From the cell containing the given text, extract its center point as [X, Y] coordinate. 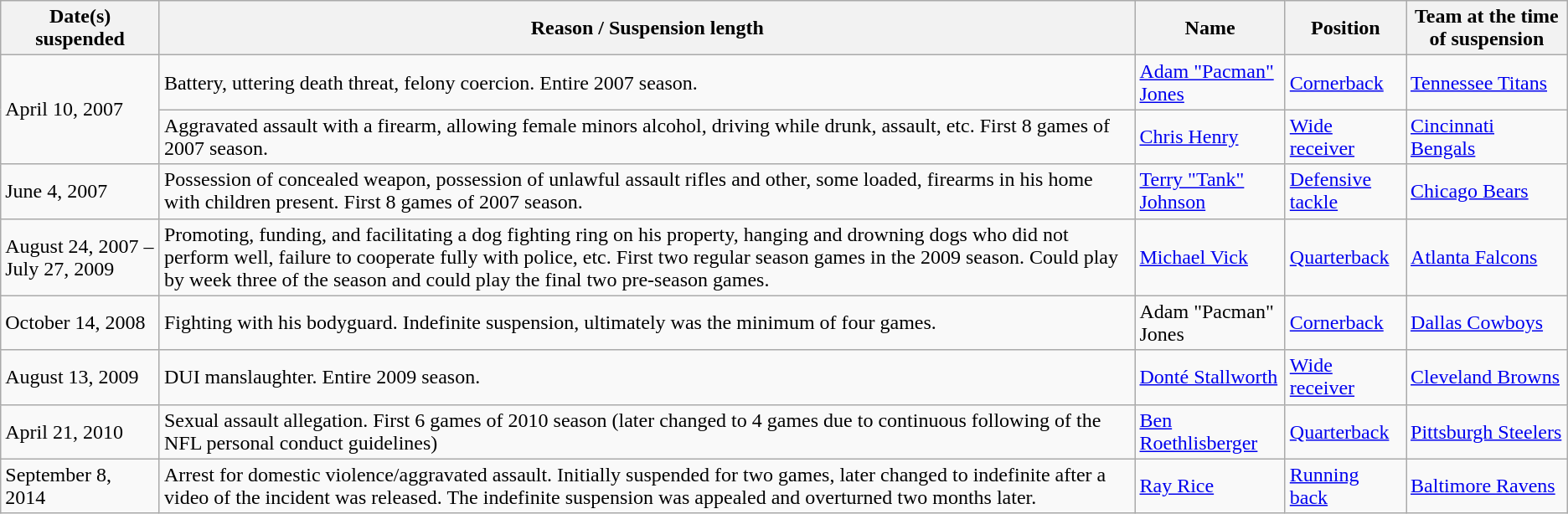
Reason / Suspension length [647, 28]
Fighting with his bodyguard. Indefinite suspension, ultimately was the minimum of four games. [647, 323]
Michael Vick [1210, 257]
Sexual assault allegation. First 6 games of 2010 season (later changed to 4 games due to continuous following of the NFL personal conduct guidelines) [647, 432]
DUI manslaughter. Entire 2009 season. [647, 377]
August 13, 2009 [80, 377]
Atlanta Falcons [1488, 257]
April 10, 2007 [80, 110]
September 8, 2014 [80, 486]
Running back [1345, 486]
Donté Stallworth [1210, 377]
April 21, 2010 [80, 432]
Aggravated assault with a firearm, allowing female minors alcohol, driving while drunk, assault, etc. First 8 games of 2007 season. [647, 137]
Position [1345, 28]
Terry "Tank" Johnson [1210, 191]
August 24, 2007 – July 27, 2009 [80, 257]
Chicago Bears [1488, 191]
Chris Henry [1210, 137]
Dallas Cowboys [1488, 323]
Pittsburgh Steelers [1488, 432]
Tennessee Titans [1488, 82]
October 14, 2008 [80, 323]
June 4, 2007 [80, 191]
Battery, uttering death threat, felony coercion. Entire 2007 season. [647, 82]
Name [1210, 28]
Defensive tackle [1345, 191]
Baltimore Ravens [1488, 486]
Team at the time of suspension [1488, 28]
Ben Roethlisberger [1210, 432]
Cincinnati Bengals [1488, 137]
Ray Rice [1210, 486]
Date(s) suspended [80, 28]
Cleveland Browns [1488, 377]
